For the text-containing cell, return its midpoint in [x, y] coordinate format. 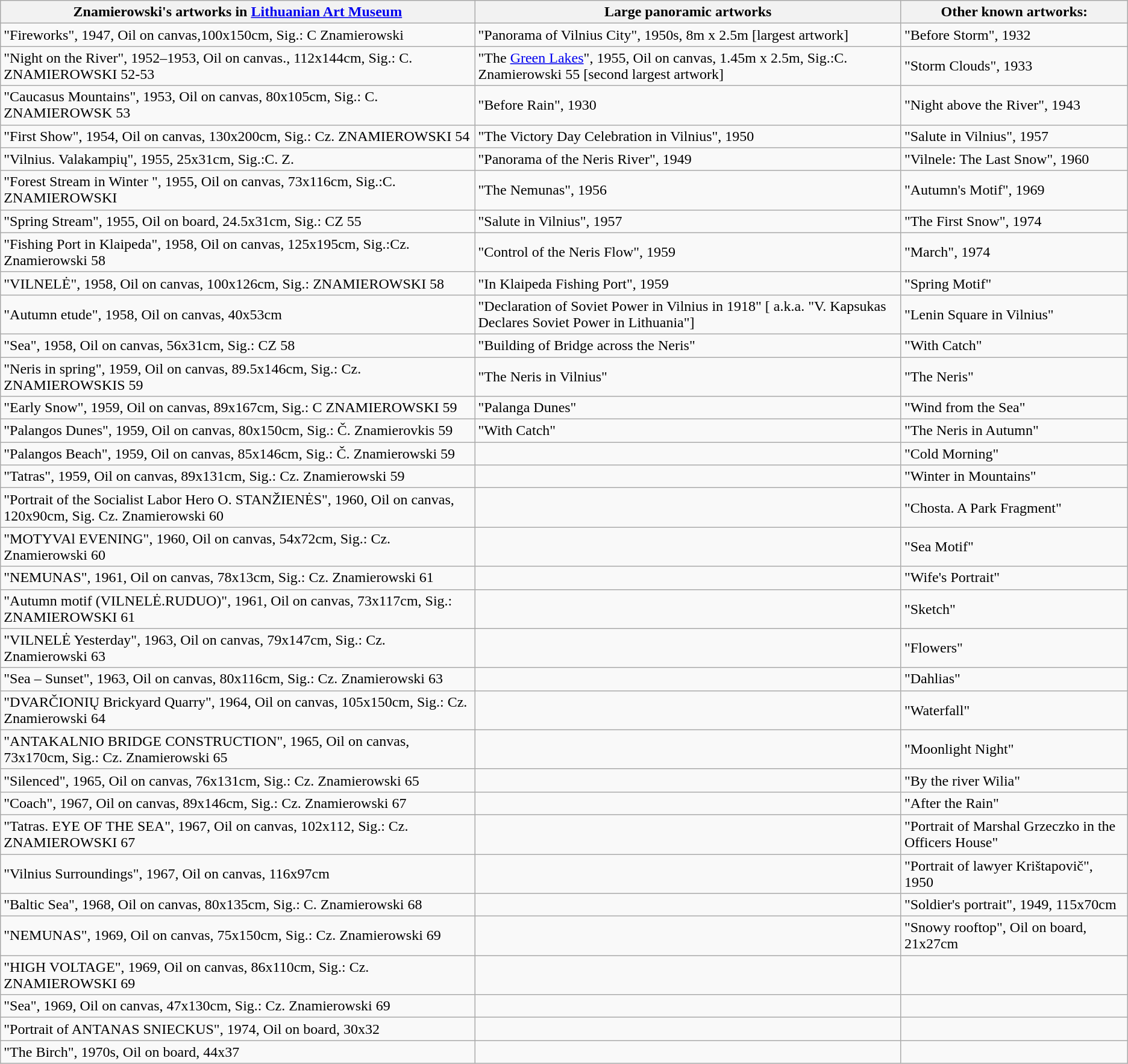
"Vilnius. Valakampių", 1955, 25x31cm, Sig.:C. Z. [237, 159]
"Autumn etude", 1958, Oil on canvas, 40x53cm [237, 315]
"Sea", 1958, Oil on canvas, 56x31cm, Sig.: CZ 58 [237, 345]
"By the river Wilia" [1014, 780]
"March", 1974 [1014, 252]
"Forest Stream in Winter ", 1955, Oil on canvas, 73x116cm, Sig.:C. ZNAMIEROWSKI [237, 190]
"The Green Lakes", 1955, Oil on canvas, 1.45m x 2.5m, Sig.:C. Znamierowski 55 [second largest artwork] [688, 66]
"Declaration of Soviet Power in Vilnius in 1918" [ a.k.a. "V. Kapsukas Declares Soviet Power in Lithuania"] [688, 315]
"Building of Bridge across the Neris" [688, 345]
"Palanga Dunes" [688, 408]
"The Neris in Vilnius" [688, 376]
"First Show", 1954, Oil on canvas, 130x200cm, Sig.: Cz. ZNAMIEROWSKI 54 [237, 136]
"NEMUNAS", 1961, Oil on canvas, 78x13cm, Sig.: Cz. Znamierowski 61 [237, 578]
"Panorama of the Neris River", 1949 [688, 159]
Znamierowski's artworks in Lithuanian Art Museum [237, 12]
"HIGH VOLTAGE", 1969, Oil on canvas, 86x110cm, Sig.: Cz. ZNAMIEROWSKI 69 [237, 975]
"The Birch", 1970s, Oil on board, 44x37 [237, 1052]
"Night on the River", 1952–1953, Oil on canvas., 112x144cm, Sig.: C. ZNAMIEROWSKI 52-53 [237, 66]
"Night above the River", 1943 [1014, 105]
"The Neris in Autumn" [1014, 431]
Other known artworks: [1014, 12]
"NEMUNAS", 1969, Oil on canvas, 75x150cm, Sig.: Cz. Znamierowski 69 [237, 936]
Large panoramic artworks [688, 12]
"VILNELĖ", 1958, Oil on canvas, 100x126cm, Sig.: ZNAMIEROWSKI 58 [237, 283]
"Sea Motif" [1014, 547]
"Sea – Sunset", 1963, Oil on canvas, 80x116cm, Sig.: Cz. Znamierowski 63 [237, 679]
"Caucasus Mountains", 1953, Oil on canvas, 80x105cm, Sig.: C. ZNAMIEROWSK 53 [237, 105]
"Early Snow", 1959, Oil on canvas, 89x167cm, Sig.: C ZNAMIEROWSKI 59 [237, 408]
"Spring Stream", 1955, Oil on board, 24.5x31cm, Sig.: CZ 55 [237, 221]
"Dahlias" [1014, 679]
"Autumn motif (VILNELĖ.RUDUO)", 1961, Oil on canvas, 73x117cm, Sig.: ZNAMIEROWSKI 61 [237, 609]
"Storm Clouds", 1933 [1014, 66]
"Portrait of lawyer Krištapovič", 1950 [1014, 874]
"Palangos Beach", 1959, Oil on canvas, 85x146cm, Sig.: Č. Znamierowski 59 [237, 454]
"Baltic Sea", 1968, Oil on canvas, 80x135cm, Sig.: C. Znamierowski 68 [237, 905]
"Waterfall" [1014, 710]
"Wind from the Sea" [1014, 408]
"Fireworks", 1947, Oil on canvas,100x150cm, Sig.: C Znamierowski [237, 35]
"Sketch" [1014, 609]
"Before Storm", 1932 [1014, 35]
"The Nemunas", 1956 [688, 190]
"Silenced", 1965, Oil on canvas, 76x131cm, Sig.: Cz. Znamierowski 65 [237, 780]
"The First Snow", 1974 [1014, 221]
"Tatras", 1959, Oil on canvas, 89x131cm, Sig.: Cz. Znamierowski 59 [237, 477]
"Soldier's portrait", 1949, 115x70cm [1014, 905]
"Palangos Dunes", 1959, Oil on canvas, 80x150cm, Sig.: Č. Znamierovkis 59 [237, 431]
"Portrait of the Socialist Labor Hero O. STANŽIENĖS", 1960, Oil on canvas, 120x90cm, Sig. Cz. Znamierowski 60 [237, 507]
"ANTAKALNIO BRIDGE CONSTRUCTION", 1965, Oil on canvas, 73x170cm, Sig.: Cz. Znamierowski 65 [237, 749]
"Autumn's Motif", 1969 [1014, 190]
"Sea", 1969, Oil on canvas, 47x130cm, Sig.: Cz. Znamierowski 69 [237, 1006]
"Cold Morning" [1014, 454]
"Flowers" [1014, 648]
"In Klaipeda Fishing Port", 1959 [688, 283]
"MOTYVAl EVENING", 1960, Oil on canvas, 54x72cm, Sig.: Cz. Znamierowski 60 [237, 547]
"Fishing Port in Klaipeda", 1958, Oil on canvas, 125x195cm, Sig.:Cz. Znamierowski 58 [237, 252]
"Lenin Square in Vilnius" [1014, 315]
"Vilnele: The Last Snow", 1960 [1014, 159]
"After the Rain" [1014, 803]
"Vilnius Surroundings", 1967, Oil on canvas, 116x97cm [237, 874]
"Control of the Neris Flow", 1959 [688, 252]
"Spring Motif" [1014, 283]
"Coach", 1967, Oil on canvas, 89x146cm, Sig.: Cz. Znamierowski 67 [237, 803]
"Chosta. A Park Fragment" [1014, 507]
"Panorama of Vilnius City", 1950s, 8m x 2.5m [largest artwork] [688, 35]
"Portrait of Marshal Grzeczko in the Officers House" [1014, 834]
"Snowy rooftop", Oil on board, 21x27cm [1014, 936]
"The Neris" [1014, 376]
"Portrait of ANTANAS SNIECKUS", 1974, Oil on board, 30x32 [237, 1029]
"The Victory Day Celebration in Vilnius", 1950 [688, 136]
"VILNELĖ Yesterday", 1963, Oil on canvas, 79x147cm, Sig.: Cz. Znamierowski 63 [237, 648]
"Tatras. EYE OF THE SEA", 1967, Oil on canvas, 102x112, Sig.: Cz. ZNAMIEROWSKI 67 [237, 834]
"DVARČIONIŲ Brickyard Quarry", 1964, Oil on canvas, 105x150cm, Sig.: Cz. Znamierowski 64 [237, 710]
"Before Rain", 1930 [688, 105]
"Neris in spring", 1959, Oil on canvas, 89.5x146cm, Sig.: Cz. ZNAMIEROWSKIS 59 [237, 376]
"Wife's Portrait" [1014, 578]
"Winter in Mountains" [1014, 477]
"Moonlight Night" [1014, 749]
